Return the (X, Y) coordinate for the center point of the cell that contains the specified text.  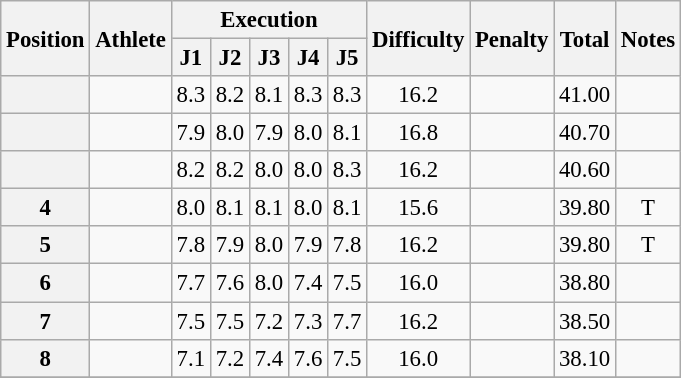
38.80 (585, 283)
16.8 (418, 133)
38.50 (585, 321)
Notes (648, 38)
Position (46, 38)
8 (46, 358)
40.70 (585, 133)
Difficulty (418, 38)
15.6 (418, 208)
38.10 (585, 358)
4 (46, 208)
J1 (190, 58)
7.3 (308, 321)
Total (585, 38)
6 (46, 283)
J3 (268, 58)
40.60 (585, 170)
Penalty (512, 38)
7 (46, 321)
J4 (308, 58)
J2 (230, 58)
7.1 (190, 358)
Athlete (130, 38)
41.00 (585, 95)
5 (46, 245)
J5 (348, 58)
Execution (268, 20)
